Search for the cell housing the specified text and yield its (X, Y) center coordinate. 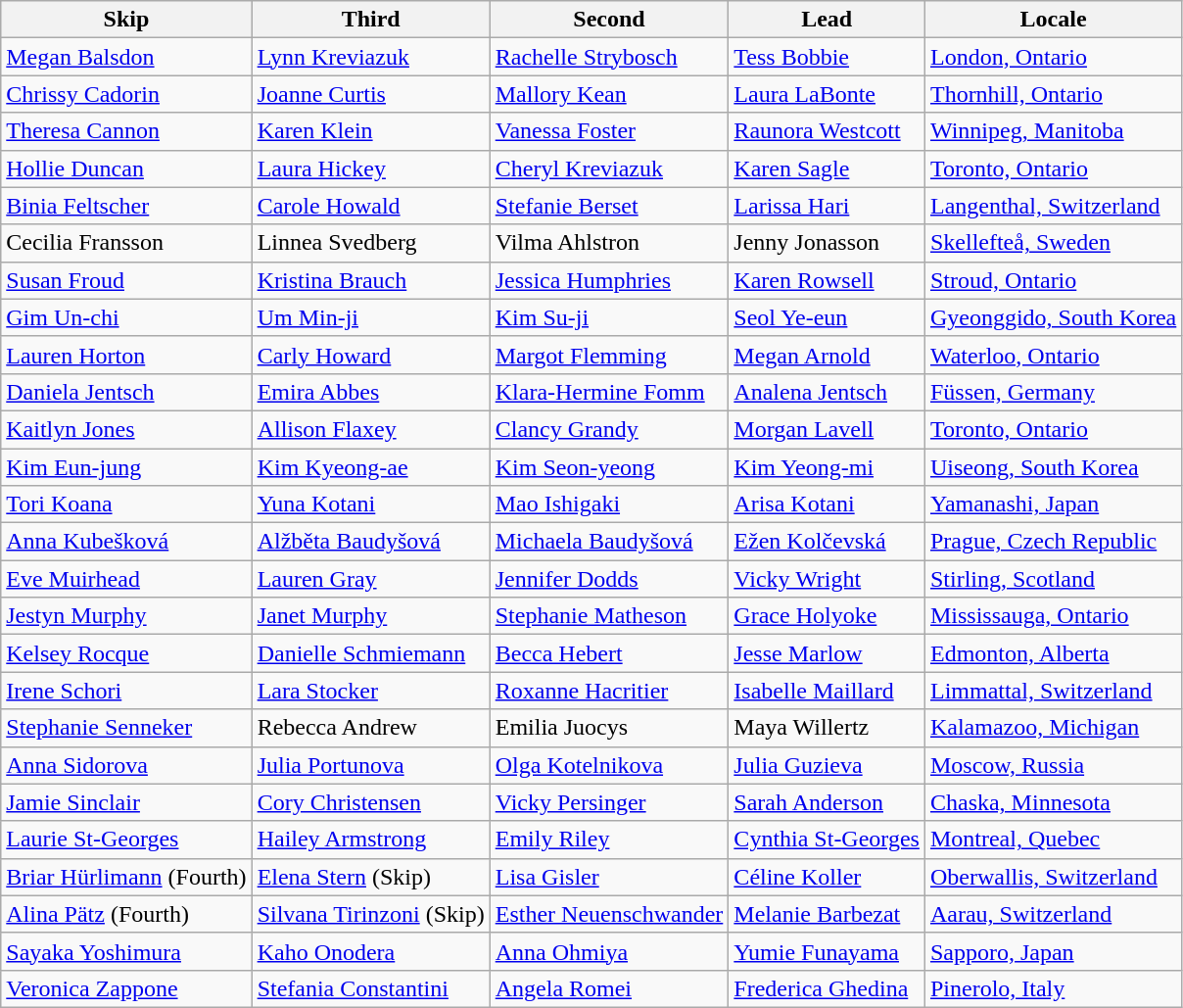
Analena Jentsch (827, 392)
Kim Su-ji (609, 317)
Arisa Kotani (827, 504)
Oberwallis, Switzerland (1053, 877)
Füssen, Germany (1053, 392)
Angela Romei (609, 988)
Lauren Gray (370, 579)
Moscow, Russia (1053, 765)
Winnipeg, Manitoba (1053, 131)
Locale (1053, 20)
Raunora Westcott (827, 131)
Clancy Grandy (609, 429)
Sapporo, Japan (1053, 951)
Emilia Juocys (609, 728)
Gim Un-chi (126, 317)
Allison Flaxey (370, 429)
Laurie St-Georges (126, 840)
Vicky Persinger (609, 802)
Karen Sagle (827, 168)
Briar Hürlimann (Fourth) (126, 877)
Susan Froud (126, 280)
Skip (126, 20)
Prague, Czech Republic (1053, 542)
Céline Koller (827, 877)
Alžběta Baudyšová (370, 542)
Kristina Brauch (370, 280)
Waterloo, Ontario (1053, 355)
Veronica Zappone (126, 988)
Linnea Svedberg (370, 243)
Stirling, Scotland (1053, 579)
Julia Guzieva (827, 765)
Stephanie Matheson (609, 616)
Becca Hebert (609, 653)
Danielle Schmiemann (370, 653)
Karen Rowsell (827, 280)
Lynn Kreviazuk (370, 57)
Margot Flemming (609, 355)
London, Ontario (1053, 57)
Vanessa Foster (609, 131)
Stefania Constantini (370, 988)
Lead (827, 20)
Vicky Wright (827, 579)
Theresa Cannon (126, 131)
Jessica Humphries (609, 280)
Hollie Duncan (126, 168)
Melanie Barbezat (827, 914)
Hailey Armstrong (370, 840)
Vilma Ahlstron (609, 243)
Silvana Tirinzoni (Skip) (370, 914)
Seol Ye-eun (827, 317)
Emily Riley (609, 840)
Cynthia St-Georges (827, 840)
Limmattal, Switzerland (1053, 691)
Morgan Lavell (827, 429)
Kalamazoo, Michigan (1053, 728)
Irene Schori (126, 691)
Roxanne Hacritier (609, 691)
Esther Neuenschwander (609, 914)
Um Min-ji (370, 317)
Tori Koana (126, 504)
Frederica Ghedina (827, 988)
Carole Howald (370, 206)
Larissa Hari (827, 206)
Jenny Jonasson (827, 243)
Kaitlyn Jones (126, 429)
Binia Feltscher (126, 206)
Skellefteå, Sweden (1053, 243)
Mao Ishigaki (609, 504)
Carly Howard (370, 355)
Mallory Kean (609, 94)
Anna Kubešková (126, 542)
Thornhill, Ontario (1053, 94)
Cecilia Fransson (126, 243)
Daniela Jentsch (126, 392)
Lauren Horton (126, 355)
Grace Holyoke (827, 616)
Joanne Curtis (370, 94)
Ežen Kolčevská (827, 542)
Stefanie Berset (609, 206)
Sarah Anderson (827, 802)
Anna Sidorova (126, 765)
Laura Hickey (370, 168)
Laura LaBonte (827, 94)
Cory Christensen (370, 802)
Michaela Baudyšová (609, 542)
Yuna Kotani (370, 504)
Elena Stern (Skip) (370, 877)
Olga Kotelnikova (609, 765)
Alina Pätz (Fourth) (126, 914)
Lara Stocker (370, 691)
Rachelle Strybosch (609, 57)
Gyeonggido, South Korea (1053, 317)
Chrissy Cadorin (126, 94)
Megan Balsdon (126, 57)
Yamanashi, Japan (1053, 504)
Montreal, Quebec (1053, 840)
Jamie Sinclair (126, 802)
Julia Portunova (370, 765)
Rebecca Andrew (370, 728)
Chaska, Minnesota (1053, 802)
Kim Eun-jung (126, 467)
Kim Yeong-mi (827, 467)
Emira Abbes (370, 392)
Karen Klein (370, 131)
Cheryl Kreviazuk (609, 168)
Lisa Gisler (609, 877)
Yumie Funayama (827, 951)
Jennifer Dodds (609, 579)
Aarau, Switzerland (1053, 914)
Anna Ohmiya (609, 951)
Pinerolo, Italy (1053, 988)
Uiseong, South Korea (1053, 467)
Sayaka Yoshimura (126, 951)
Isabelle Maillard (827, 691)
Stephanie Senneker (126, 728)
Jesse Marlow (827, 653)
Janet Murphy (370, 616)
Langenthal, Switzerland (1053, 206)
Klara-Hermine Fomm (609, 392)
Second (609, 20)
Kelsey Rocque (126, 653)
Edmonton, Alberta (1053, 653)
Stroud, Ontario (1053, 280)
Third (370, 20)
Tess Bobbie (827, 57)
Eve Muirhead (126, 579)
Kim Kyeong-ae (370, 467)
Jestyn Murphy (126, 616)
Kaho Onodera (370, 951)
Mississauga, Ontario (1053, 616)
Kim Seon-yeong (609, 467)
Maya Willertz (827, 728)
Megan Arnold (827, 355)
